Return the [x, y] coordinate for the center point of the cell that contains the specified text.  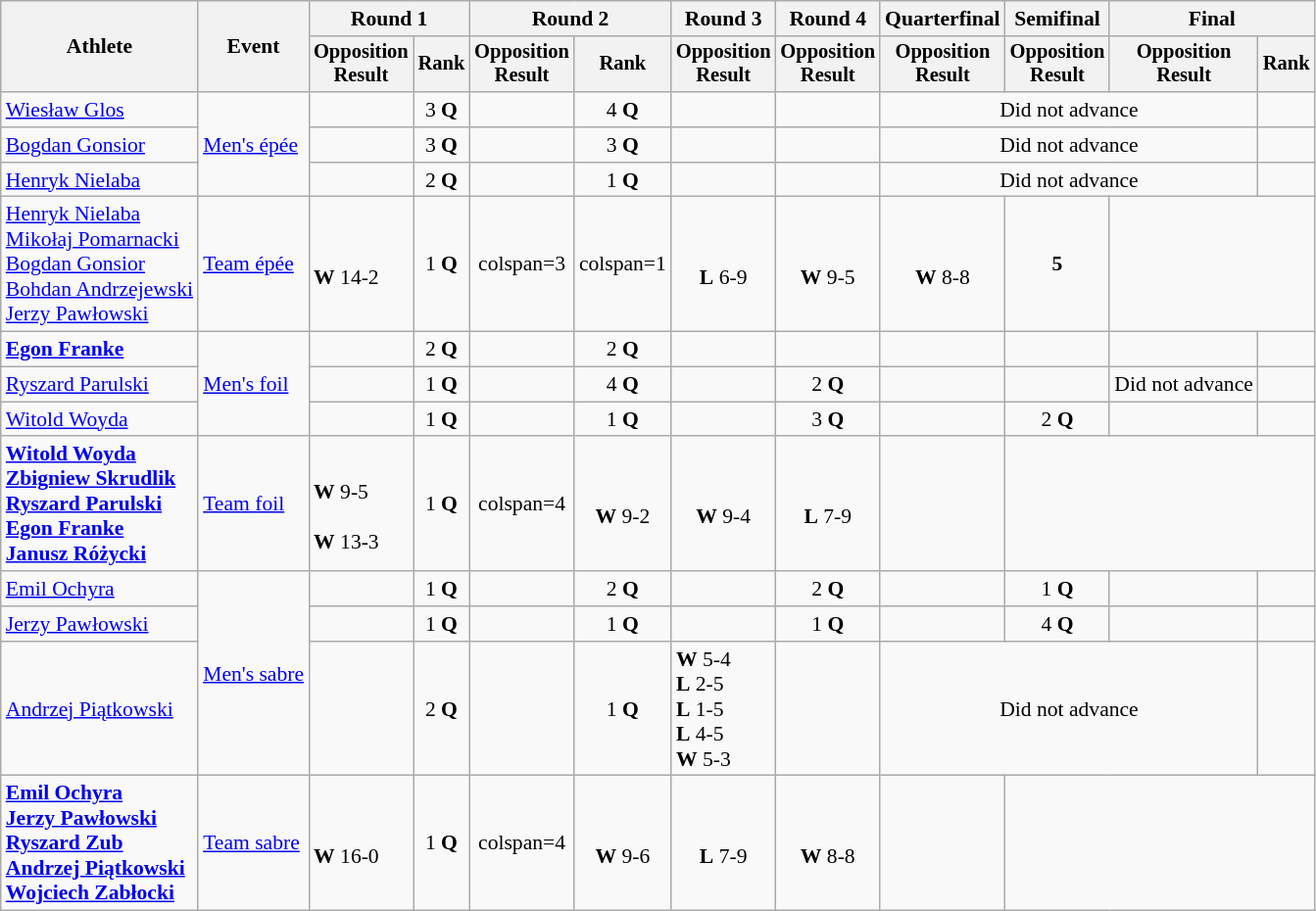
Witold WoydaZbigniew SkrudlikRyszard ParulskiEgon FrankeJanusz Różycki [100, 504]
W 16-0 [361, 843]
Team épée [253, 264]
L 6-9 [723, 264]
Men's épée [253, 145]
Round 4 [827, 19]
Ryszard Parulski [100, 385]
Final [1211, 19]
Semifinal [1058, 19]
Quarterfinal [943, 19]
Witold Woyda [100, 419]
Team sabre [253, 843]
Henryk Nielaba [100, 180]
Team foil [253, 504]
Men's sabre [253, 674]
Emil OchyraJerzy PawłowskiRyszard ZubAndrzej PiątkowskiWojciech Zabłocki [100, 843]
Wiesław Glos [100, 110]
Jerzy Pawłowski [100, 624]
Athlete [100, 47]
W 5-4 L 2-5 L 1-5 L 4-5 W 5-3 [723, 709]
W 14-2 [361, 264]
5 [1058, 264]
Egon Franke [100, 350]
Men's foil [253, 384]
Henryk NielabaMikołaj PomarnackiBogdan GonsiorBohdan AndrzejewskiJerzy Pawłowski [100, 264]
W 9-2 [623, 504]
Emil Ochyra [100, 589]
Round 3 [723, 19]
W 9-5 [827, 264]
colspan=1 [623, 264]
Event [253, 47]
W 9-6 [623, 843]
Bogdan Gonsior [100, 145]
Andrzej Piątkowski [100, 709]
W 9-4 [723, 504]
Round 2 [570, 19]
Round 1 [389, 19]
colspan=3 [521, 264]
W 9-5 W 13-3 [361, 504]
